Locate the cell with the specified text and output its (x, y) center coordinate. 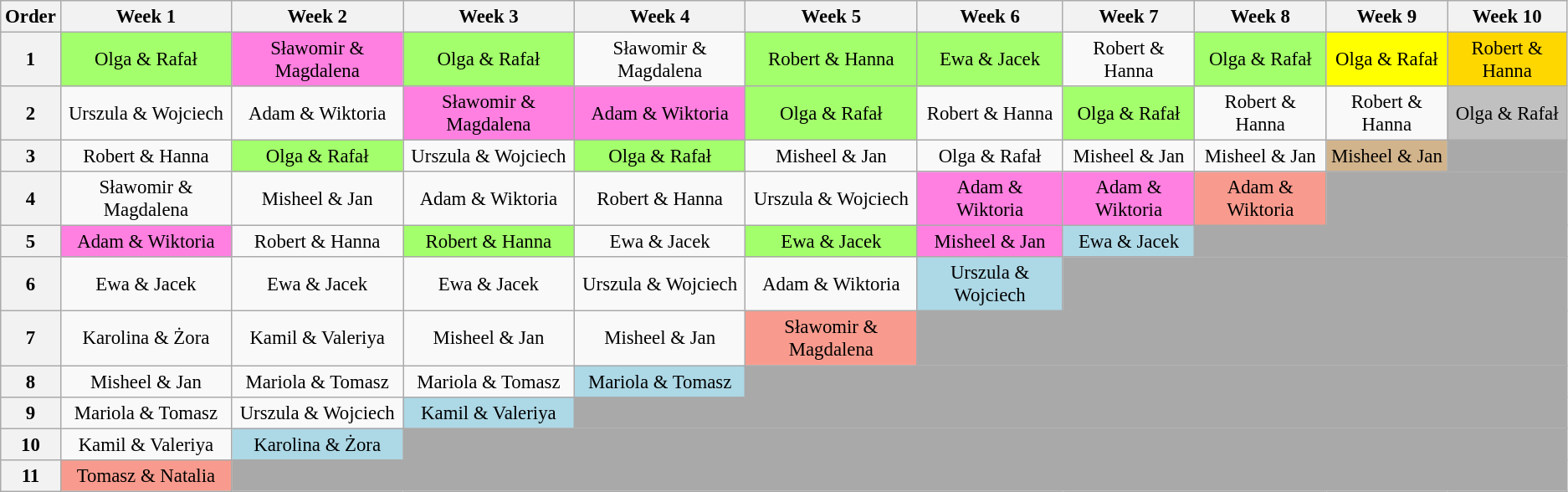
5 (30, 242)
Week 7 (1128, 17)
7 (30, 338)
11 (30, 475)
2 (30, 114)
Week 2 (318, 17)
Week 9 (1387, 17)
6 (30, 284)
8 (30, 382)
9 (30, 413)
Week 4 (659, 17)
Week 8 (1260, 17)
Week 6 (991, 17)
10 (30, 444)
3 (30, 156)
4 (30, 199)
Week 10 (1508, 17)
Week 5 (832, 17)
Order (30, 17)
Week 3 (489, 17)
Week 1 (146, 17)
1 (30, 60)
Tomasz & Natalia (146, 475)
